Provide the [x, y] coordinate of the cell's center where the given text is located.  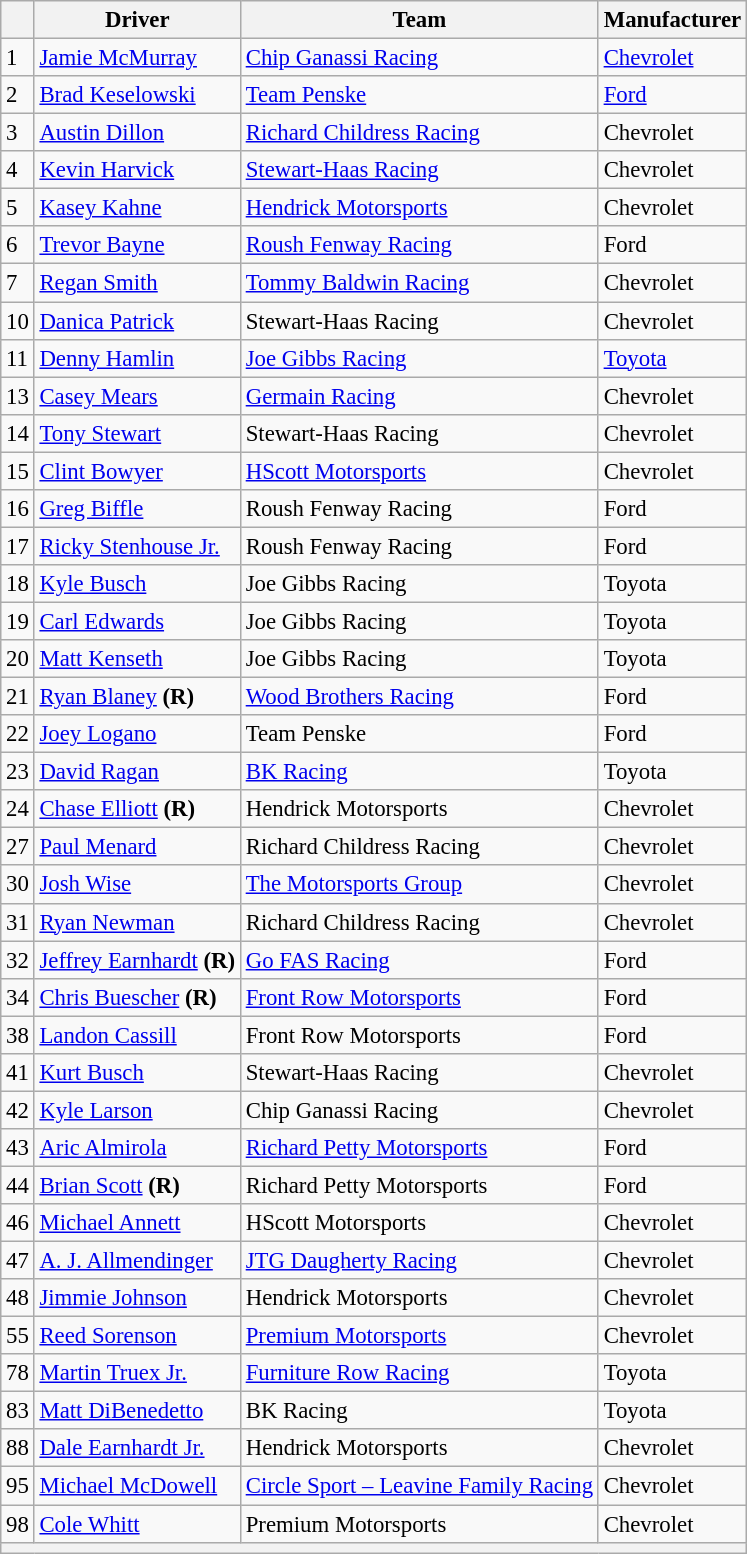
Wood Brothers Racing [419, 697]
21 [18, 697]
43 [18, 1148]
31 [18, 922]
47 [18, 1261]
Austin Dillon [137, 133]
38 [18, 1035]
Greg Biffle [137, 509]
83 [18, 1411]
Clint Bowyer [137, 471]
Jimmie Johnson [137, 1298]
Cole Whitt [137, 1524]
Martin Truex Jr. [137, 1373]
Kyle Larson [137, 1110]
95 [18, 1486]
7 [18, 283]
41 [18, 1073]
A. J. Allmendinger [137, 1261]
30 [18, 885]
Danica Patrick [137, 321]
Carl Edwards [137, 621]
Jeffrey Earnhardt (R) [137, 960]
15 [18, 471]
Kasey Kahne [137, 208]
JTG Daugherty Racing [419, 1261]
78 [18, 1373]
Team [419, 20]
88 [18, 1449]
Chase Elliott (R) [137, 809]
27 [18, 847]
Jamie McMurray [137, 58]
3 [18, 133]
6 [18, 245]
Casey Mears [137, 396]
Matt DiBenedetto [137, 1411]
Aric Almirola [137, 1148]
Brian Scott (R) [137, 1185]
Brad Keselowski [137, 95]
Ryan Newman [137, 922]
Joey Logano [137, 734]
10 [18, 321]
Denny Hamlin [137, 358]
5 [18, 208]
55 [18, 1336]
Ryan Blaney (R) [137, 697]
Kurt Busch [137, 1073]
Chris Buescher (R) [137, 997]
48 [18, 1298]
2 [18, 95]
Manufacturer [672, 20]
Ricky Stenhouse Jr. [137, 546]
16 [18, 509]
44 [18, 1185]
Landon Cassill [137, 1035]
19 [18, 621]
1 [18, 58]
32 [18, 960]
13 [18, 396]
11 [18, 358]
4 [18, 170]
Driver [137, 20]
Michael McDowell [137, 1486]
Circle Sport – Leavine Family Racing [419, 1486]
Reed Sorenson [137, 1336]
Michael Annett [137, 1223]
Paul Menard [137, 847]
24 [18, 809]
David Ragan [137, 772]
20 [18, 659]
Dale Earnhardt Jr. [137, 1449]
Matt Kenseth [137, 659]
46 [18, 1223]
Josh Wise [137, 885]
Kevin Harvick [137, 170]
42 [18, 1110]
Furniture Row Racing [419, 1373]
18 [18, 584]
34 [18, 997]
14 [18, 433]
Regan Smith [137, 283]
98 [18, 1524]
23 [18, 772]
22 [18, 734]
The Motorsports Group [419, 885]
Trevor Bayne [137, 245]
Germain Racing [419, 396]
Go FAS Racing [419, 960]
Tommy Baldwin Racing [419, 283]
Tony Stewart [137, 433]
Kyle Busch [137, 584]
17 [18, 546]
